Scan for the cell matching the given text and deliver its (X, Y) coordinate at center. 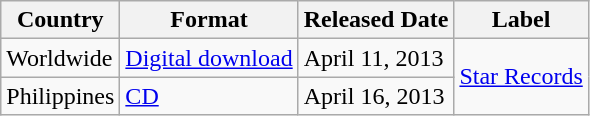
Label (521, 20)
CD (209, 96)
Released Date (376, 20)
Philippines (60, 96)
Worldwide (60, 58)
April 11, 2013 (376, 58)
Format (209, 20)
Star Records (521, 77)
April 16, 2013 (376, 96)
Country (60, 20)
Digital download (209, 58)
